Search for the cell housing the specified text and yield its (X, Y) center coordinate. 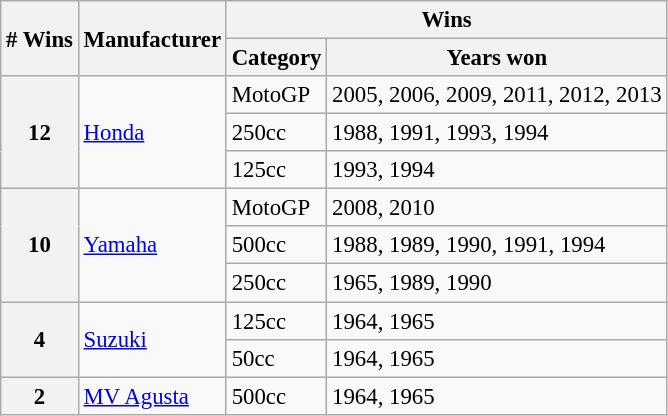
2 (40, 396)
Manufacturer (152, 38)
1988, 1991, 1993, 1994 (497, 133)
Yamaha (152, 246)
1965, 1989, 1990 (497, 283)
2008, 2010 (497, 208)
50cc (276, 358)
Suzuki (152, 340)
MV Agusta (152, 396)
4 (40, 340)
Category (276, 58)
10 (40, 246)
Years won (497, 58)
2005, 2006, 2009, 2011, 2012, 2013 (497, 95)
1993, 1994 (497, 170)
Honda (152, 132)
1988, 1989, 1990, 1991, 1994 (497, 245)
Wins (446, 20)
# Wins (40, 38)
12 (40, 132)
